Provide the [x, y] coordinate of the cell's center where the given text is located.  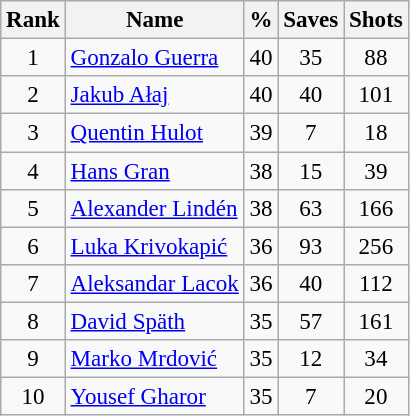
12 [311, 359]
% [261, 20]
Name [154, 20]
166 [376, 209]
88 [376, 58]
Luka Krivokapić [154, 246]
Shots [376, 20]
3 [33, 133]
20 [376, 397]
1 [33, 58]
Alexander Lindén [154, 209]
David Späth [154, 322]
4 [33, 171]
Marko Mrdović [154, 359]
Hans Gran [154, 171]
Yousef Gharor [154, 397]
93 [311, 246]
10 [33, 397]
Rank [33, 20]
Saves [311, 20]
112 [376, 284]
9 [33, 359]
15 [311, 171]
Gonzalo Guerra [154, 58]
18 [376, 133]
5 [33, 209]
8 [33, 322]
6 [33, 246]
Quentin Hulot [154, 133]
256 [376, 246]
57 [311, 322]
63 [311, 209]
Jakub Ałaj [154, 95]
34 [376, 359]
101 [376, 95]
161 [376, 322]
Aleksandar Lacok [154, 284]
2 [33, 95]
